Find where the given text appears and provide that cell's center as [X, Y] coordinate. 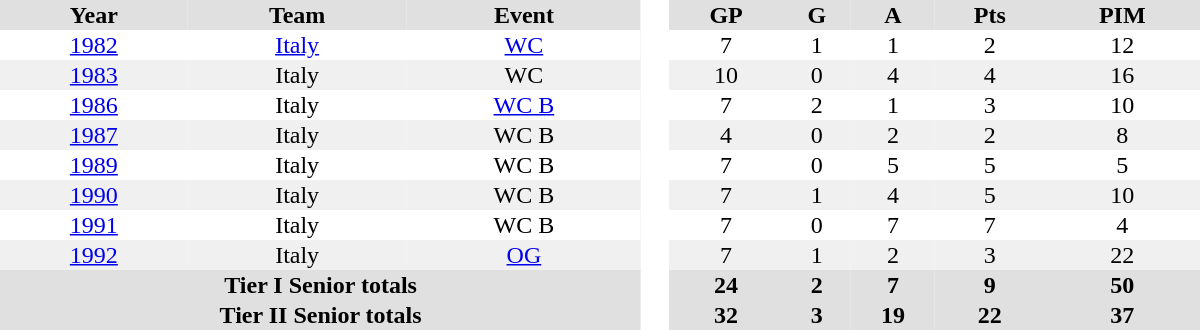
PIM [1122, 15]
50 [1122, 285]
Tier I Senior totals [320, 285]
16 [1122, 75]
1987 [94, 135]
1983 [94, 75]
G [817, 15]
8 [1122, 135]
Event [524, 15]
1982 [94, 45]
GP [726, 15]
9 [990, 285]
OG [524, 255]
A [893, 15]
12 [1122, 45]
19 [893, 315]
1986 [94, 105]
Year [94, 15]
24 [726, 285]
Tier II Senior totals [320, 315]
37 [1122, 315]
Pts [990, 15]
Team [298, 15]
1991 [94, 225]
1992 [94, 255]
1990 [94, 195]
1989 [94, 165]
32 [726, 315]
